Determine the [X, Y] coordinate at the center of the cell enclosing the given text.  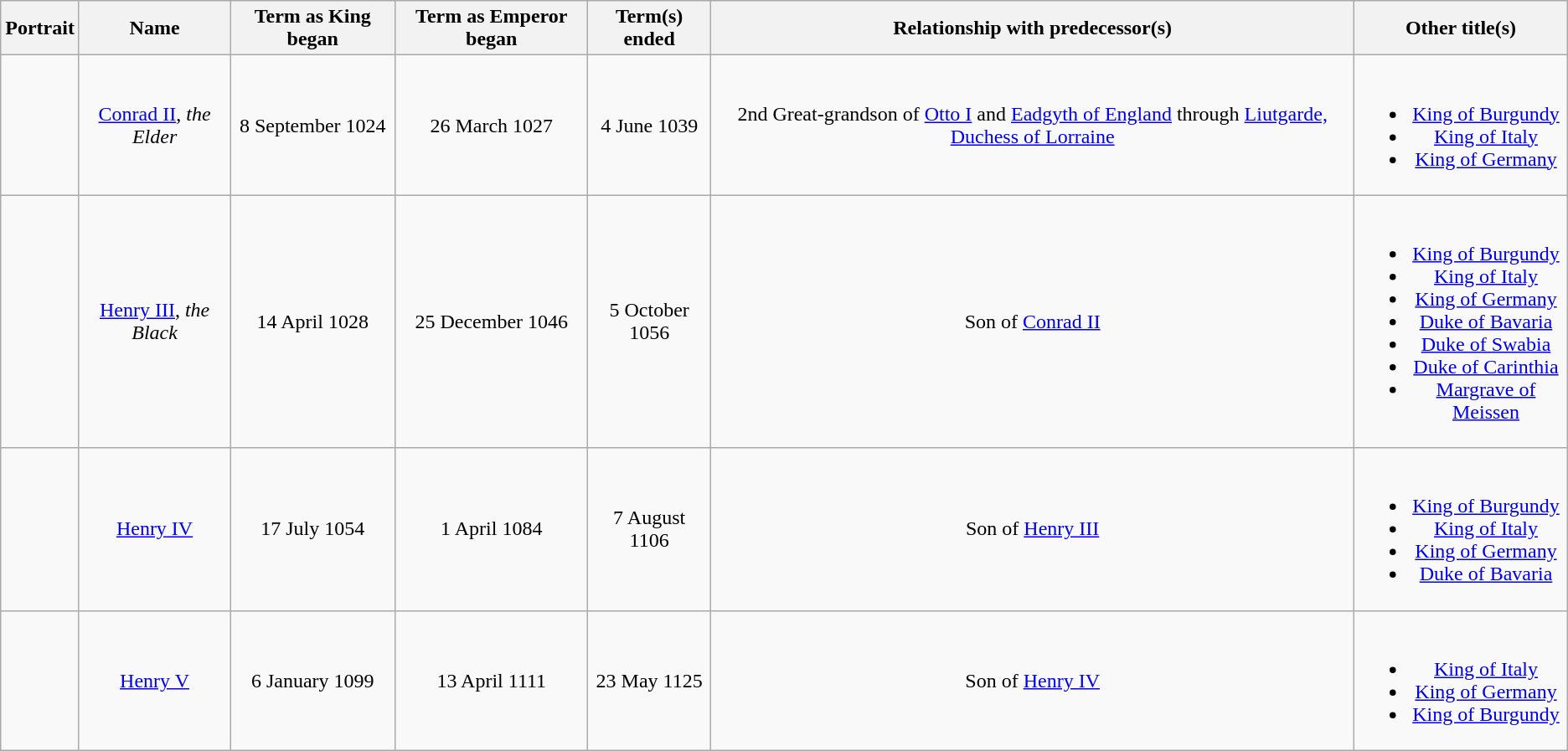
Portrait [40, 28]
7 August 1106 [650, 529]
Term as Emperor began [492, 28]
26 March 1027 [492, 126]
6 January 1099 [313, 680]
Relationship with predecessor(s) [1033, 28]
King of BurgundyKing of ItalyKing of GermanyDuke of Bavaria [1461, 529]
Henry IV [154, 529]
King of ItalyKing of GermanyKing of Burgundy [1461, 680]
2nd Great-grandson of Otto I and Eadgyth of England through Liutgarde, Duchess of Lorraine [1033, 126]
Term as King began [313, 28]
Other title(s) [1461, 28]
Son of Henry IV [1033, 680]
Term(s) ended [650, 28]
23 May 1125 [650, 680]
5 October 1056 [650, 321]
8 September 1024 [313, 126]
14 April 1028 [313, 321]
1 April 1084 [492, 529]
Henry V [154, 680]
13 April 1111 [492, 680]
17 July 1054 [313, 529]
Conrad II, the Elder [154, 126]
King of BurgundyKing of ItalyKing of Germany [1461, 126]
Son of Henry III [1033, 529]
25 December 1046 [492, 321]
Henry III, the Black [154, 321]
King of BurgundyKing of ItalyKing of GermanyDuke of BavariaDuke of SwabiaDuke of CarinthiaMargrave of Meissen [1461, 321]
Son of Conrad II [1033, 321]
Name [154, 28]
4 June 1039 [650, 126]
